Find where the given text appears and provide that cell's center as [X, Y] coordinate. 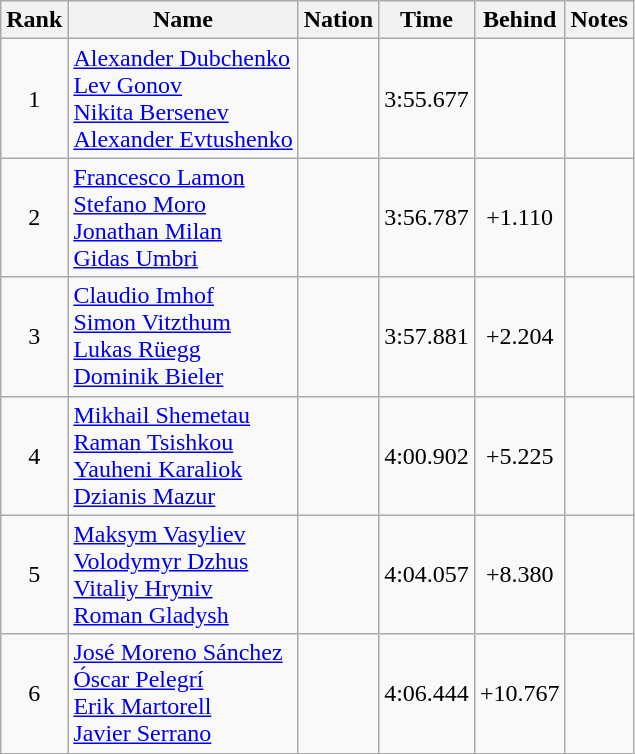
1 [34, 98]
Alexander DubchenkoLev GonovNikita BersenevAlexander Evtushenko [183, 98]
4:00.902 [427, 456]
2 [34, 218]
3 [34, 336]
4 [34, 456]
Mikhail ShemetauRaman TsishkouYauheni KaraliokDzianis Mazur [183, 456]
Claudio ImhofSimon VitzthumLukas RüeggDominik Bieler [183, 336]
6 [34, 694]
+2.204 [520, 336]
4:04.057 [427, 574]
+5.225 [520, 456]
Maksym VasylievVolodymyr DzhusVitaliy HrynivRoman Gladysh [183, 574]
+8.380 [520, 574]
José Moreno SánchezÓscar PelegríErik MartorellJavier Serrano [183, 694]
Rank [34, 20]
3:56.787 [427, 218]
Name [183, 20]
+10.767 [520, 694]
Time [427, 20]
Nation [338, 20]
Notes [599, 20]
3:55.677 [427, 98]
5 [34, 574]
Behind [520, 20]
Francesco LamonStefano MoroJonathan MilanGidas Umbri [183, 218]
3:57.881 [427, 336]
+1.110 [520, 218]
4:06.444 [427, 694]
